Return (x, y) of the center of cell containing provided text 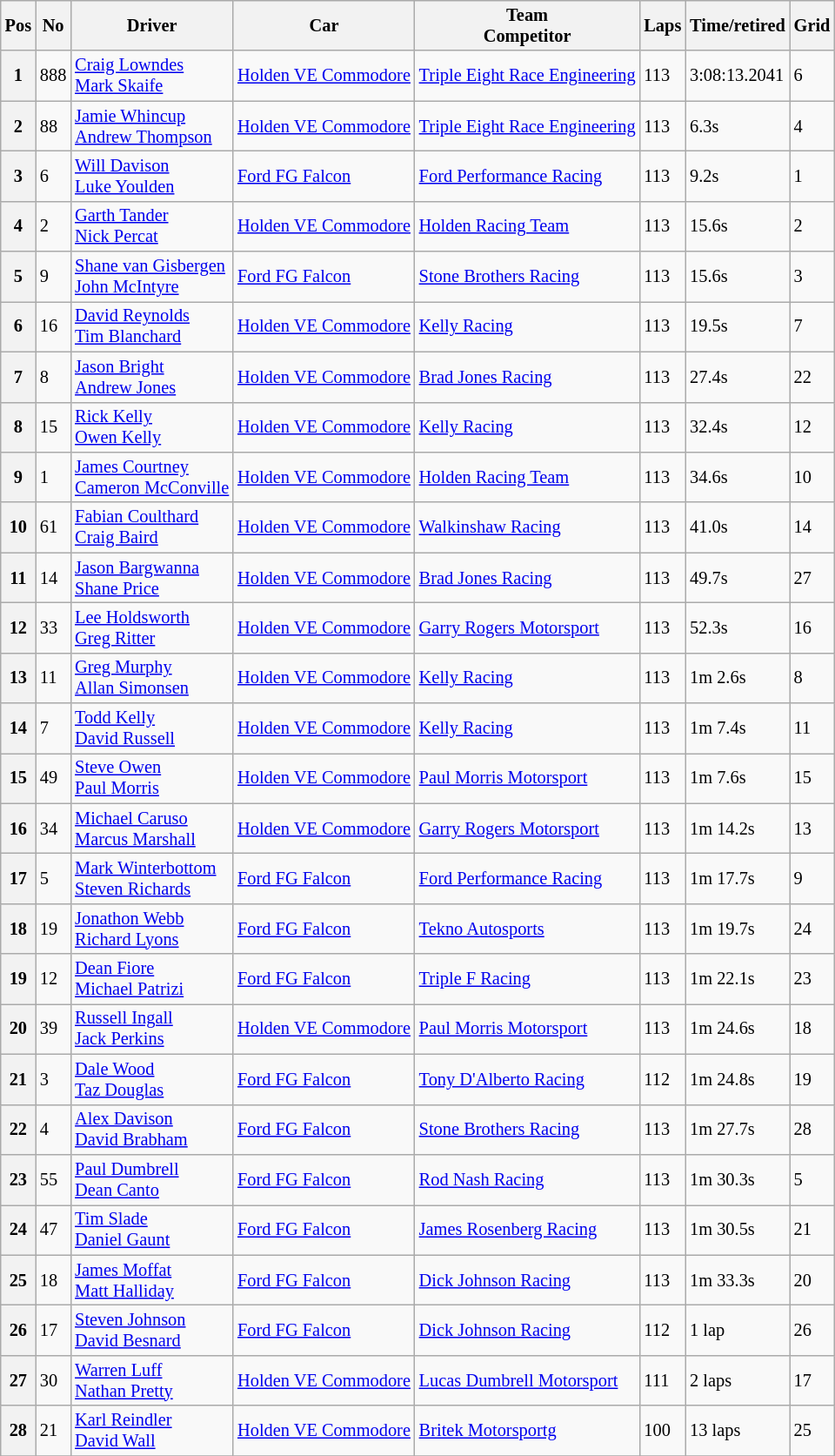
888 (53, 76)
Warren Luff Nathan Pretty (151, 1380)
34 (53, 829)
Tony D'Alberto Racing (527, 1079)
1m 30.5s (738, 1230)
Steve Owen Paul Morris (151, 778)
Time/retired (738, 25)
39 (53, 1029)
1m 2.6s (738, 678)
9.2s (738, 176)
Dale Wood Taz Douglas (151, 1079)
1m 27.7s (738, 1130)
41.0s (738, 527)
32.4s (738, 427)
1m 7.6s (738, 778)
13 laps (738, 1431)
Shane van Gisbergen John McIntyre (151, 277)
Britek Motorsportg (527, 1431)
James Courtney Cameron McConville (151, 477)
Paul Dumbrell Dean Canto (151, 1179)
88 (53, 126)
33 (53, 627)
Tekno Autosports (527, 929)
James Moffat Matt Halliday (151, 1280)
1m 24.8s (738, 1079)
Alex Davison David Brabham (151, 1130)
6.3s (738, 126)
Team Competitor (527, 25)
Todd Kelly David Russell (151, 728)
49 (53, 778)
1m 24.6s (738, 1029)
Karl Reindler David Wall (151, 1431)
David Reynolds Tim Blanchard (151, 326)
52.3s (738, 627)
Lucas Dumbrell Motorsport (527, 1380)
Russell Ingall Jack Perkins (151, 1029)
Jason Bargwanna Shane Price (151, 578)
1 lap (738, 1330)
Laps (663, 25)
1m 17.7s (738, 878)
Driver (151, 25)
1m 7.4s (738, 728)
Walkinshaw Racing (527, 527)
1m 22.1s (738, 979)
Fabian Coulthard Craig Baird (151, 527)
Michael Caruso Marcus Marshall (151, 829)
Car (324, 25)
Jamie Whincup Andrew Thompson (151, 126)
Jason Bright Andrew Jones (151, 377)
3:08:13.2041 (738, 76)
1m 14.2s (738, 829)
Rod Nash Racing (527, 1179)
1m 33.3s (738, 1280)
Greg Murphy Allan Simonsen (151, 678)
James Rosenberg Racing (527, 1230)
Grid (812, 25)
30 (53, 1380)
No (53, 25)
34.6s (738, 477)
Lee Holdsworth Greg Ritter (151, 627)
Pos (18, 25)
Garth Tander Nick Percat (151, 226)
61 (53, 527)
Dean Fiore Michael Patrizi (151, 979)
27.4s (738, 377)
47 (53, 1230)
Craig Lowndes Mark Skaife (151, 76)
1m 30.3s (738, 1179)
Steven Johnson David Besnard (151, 1330)
19.5s (738, 326)
Triple F Racing (527, 979)
Mark Winterbottom Steven Richards (151, 878)
Will Davison Luke Youlden (151, 176)
Tim Slade Daniel Gaunt (151, 1230)
100 (663, 1431)
1m 19.7s (738, 929)
55 (53, 1179)
111 (663, 1380)
Jonathon Webb Richard Lyons (151, 929)
49.7s (738, 578)
Rick Kelly Owen Kelly (151, 427)
2 laps (738, 1380)
